Capture the cell that displays the provided text and extract its [x, y] central coordinate. 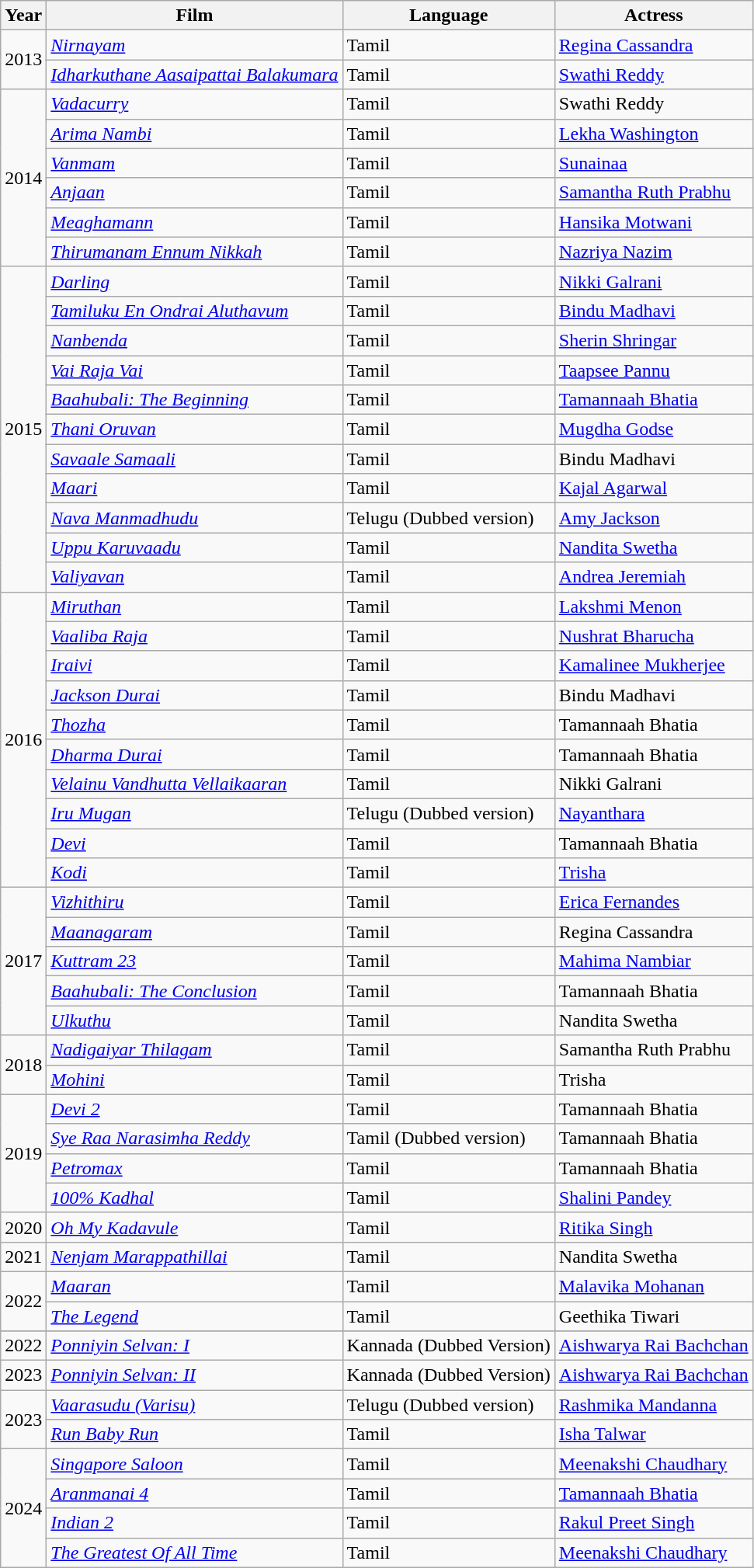
Nanbenda [194, 340]
Arima Nambi [194, 134]
Thirumanam Ennum Nikkah [194, 252]
Shalini Pandey [654, 1198]
The Greatest Of All Time [194, 1552]
Nava Manmadhudu [194, 518]
Miruthan [194, 607]
Devi [194, 843]
Nadigaiyar Thilagam [194, 1050]
Maari [194, 488]
Oh My Kadavule [194, 1227]
Maanagaram [194, 932]
Thozha [194, 725]
Actress [654, 16]
Singapore Saloon [194, 1464]
Maaran [194, 1286]
Idharkuthane Aasaipattai Balakumara [194, 75]
Tamil (Dubbed version) [449, 1139]
Taapsee Pannu [654, 370]
Baahubali: The Beginning [194, 400]
Erica Fernandes [654, 902]
2024 [23, 1508]
Vizhithiru [194, 902]
Baahubali: The Conclusion [194, 991]
Devi 2 [194, 1109]
Kodi [194, 873]
Anjaan [194, 193]
2017 [23, 961]
Run Baby Run [194, 1434]
Mohini [194, 1080]
100% Kadhal [194, 1198]
Dharma Durai [194, 754]
Kuttram 23 [194, 961]
Language [449, 16]
2015 [23, 429]
Aranmanai 4 [194, 1493]
Velainu Vandhutta Vellaikaaran [194, 784]
Vai Raja Vai [194, 370]
Nayanthara [654, 813]
Jackson Durai [194, 695]
Rashmika Mandanna [654, 1405]
2020 [23, 1227]
Uppu Karuvaadu [194, 548]
Ulkuthu [194, 1020]
Andrea Jeremiah [654, 577]
Kamalinee Mukherjee [654, 666]
Film [194, 16]
Vaaliba Raja [194, 636]
Petromax [194, 1168]
2014 [23, 178]
Thani Oruvan [194, 429]
Darling [194, 281]
Mugdha Godse [654, 429]
Ponniyin Selvan: II [194, 1375]
Iru Mugan [194, 813]
Lekha Washington [654, 134]
Year [23, 16]
2013 [23, 60]
Mahima Nambiar [654, 961]
Tamiluku En Ondrai Aluthavum [194, 311]
Iraivi [194, 666]
Lakshmi Menon [654, 607]
Sunainaa [654, 163]
Geethika Tiwari [654, 1316]
Vanmam [194, 163]
Ritika Singh [654, 1227]
Savaale Samaali [194, 459]
Hansika Motwani [654, 222]
Sye Raa Narasimha Reddy [194, 1139]
Isha Talwar [654, 1434]
Indian 2 [194, 1523]
2018 [23, 1065]
Rakul Preet Singh [654, 1523]
Ponniyin Selvan: I [194, 1346]
Amy Jackson [654, 518]
Nirnayam [194, 45]
Malavika Mohanan [654, 1286]
2021 [23, 1257]
2016 [23, 739]
Nushrat Bharucha [654, 636]
Sherin Shringar [654, 340]
Nenjam Marappathillai [194, 1257]
2019 [23, 1153]
Vaarasudu (Varisu) [194, 1405]
Valiyavan [194, 577]
Kajal Agarwal [654, 488]
The Legend [194, 1316]
Nazriya Nazim [654, 252]
Meaghamann [194, 222]
Vadacurry [194, 104]
